Identify which cell holds the provided text, then report its [X, Y] central coordinate. 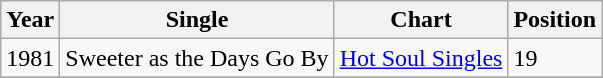
Position [555, 20]
1981 [30, 58]
Chart [421, 20]
19 [555, 58]
Year [30, 20]
Sweeter as the Days Go By [197, 58]
Hot Soul Singles [421, 58]
Single [197, 20]
